Determine the (X, Y) coordinate at the center of the cell enclosing the given text.  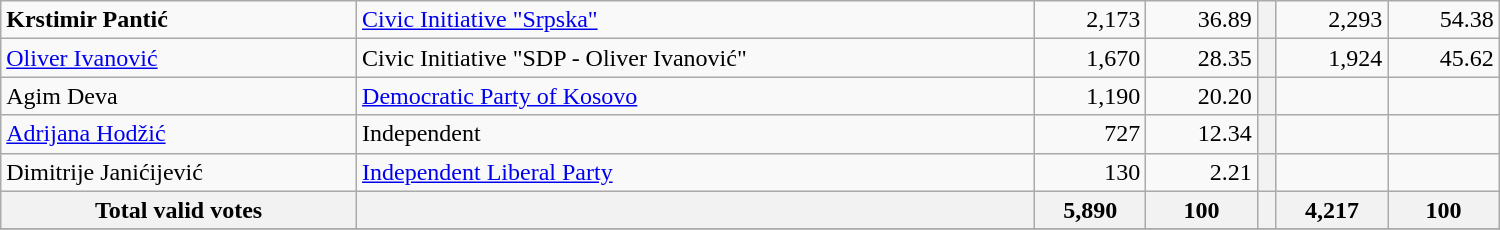
4,217 (1332, 210)
130 (1090, 172)
1,190 (1090, 96)
28.35 (1202, 58)
12.34 (1202, 134)
Civic Initiative "SDP - Oliver Ivanović" (696, 58)
1,924 (1332, 58)
36.89 (1202, 20)
2,173 (1090, 20)
Independent Liberal Party (696, 172)
Independent (696, 134)
Democratic Party of Kosovo (696, 96)
2,293 (1332, 20)
54.38 (1444, 20)
Oliver Ivanović (179, 58)
1,670 (1090, 58)
Krstimir Pantić (179, 20)
Adrijana Hodžić (179, 134)
Total valid votes (179, 210)
Civic Initiative "Srpska" (696, 20)
20.20 (1202, 96)
45.62 (1444, 58)
Agim Deva (179, 96)
727 (1090, 134)
2.21 (1202, 172)
5,890 (1090, 210)
Dimitrije Janićijević (179, 172)
